Locate the cell with the specified text and output its [X, Y] center coordinate. 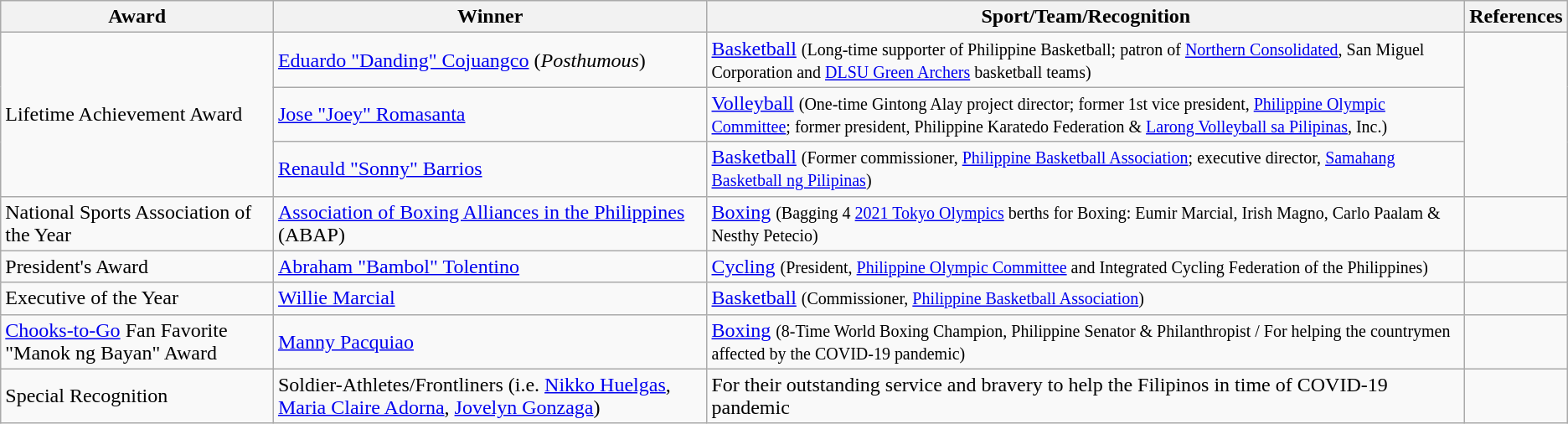
Renauld "Sonny" Barrios [490, 169]
Executive of the Year [137, 298]
Jose "Joey" Romasanta [490, 114]
Boxing (Bagging 4 2021 Tokyo Olympics berths for Boxing: Eumir Marcial, Irish Magno, Carlo Paalam & Nesthy Petecio) [1086, 223]
Willie Marcial [490, 298]
Eduardo "Danding" Cojuangco (Posthumous) [490, 60]
Basketball (Former commissioner, Philippine Basketball Association; executive director, Samahang Basketball ng Pilipinas) [1086, 169]
Winner [490, 17]
References [1516, 17]
Lifetime Achievement Award [137, 114]
Award [137, 17]
President's Award [137, 266]
Boxing (8-Time World Boxing Champion, Philippine Senator & Philanthropist / For helping the countrymen affected by the COVID-19 pandemic) [1086, 342]
Sport/Team/Recognition [1086, 17]
Soldier-Athletes/Frontliners (i.e. Nikko Huelgas, Maria Claire Adorna, Jovelyn Gonzaga) [490, 396]
Association of Boxing Alliances in the Philippines (ABAP) [490, 223]
Basketball (Commissioner, Philippine Basketball Association) [1086, 298]
Chooks-to-Go Fan Favorite "Manok ng Bayan" Award [137, 342]
Cycling (President, Philippine Olympic Committee and Integrated Cycling Federation of the Philippines) [1086, 266]
National Sports Association of the Year [137, 223]
Manny Pacquiao [490, 342]
For their outstanding service and bravery to help the Filipinos in time of COVID-19 pandemic [1086, 396]
Special Recognition [137, 396]
Abraham "Bambol" Tolentino [490, 266]
